Search for the cell housing the specified text and yield its (X, Y) center coordinate. 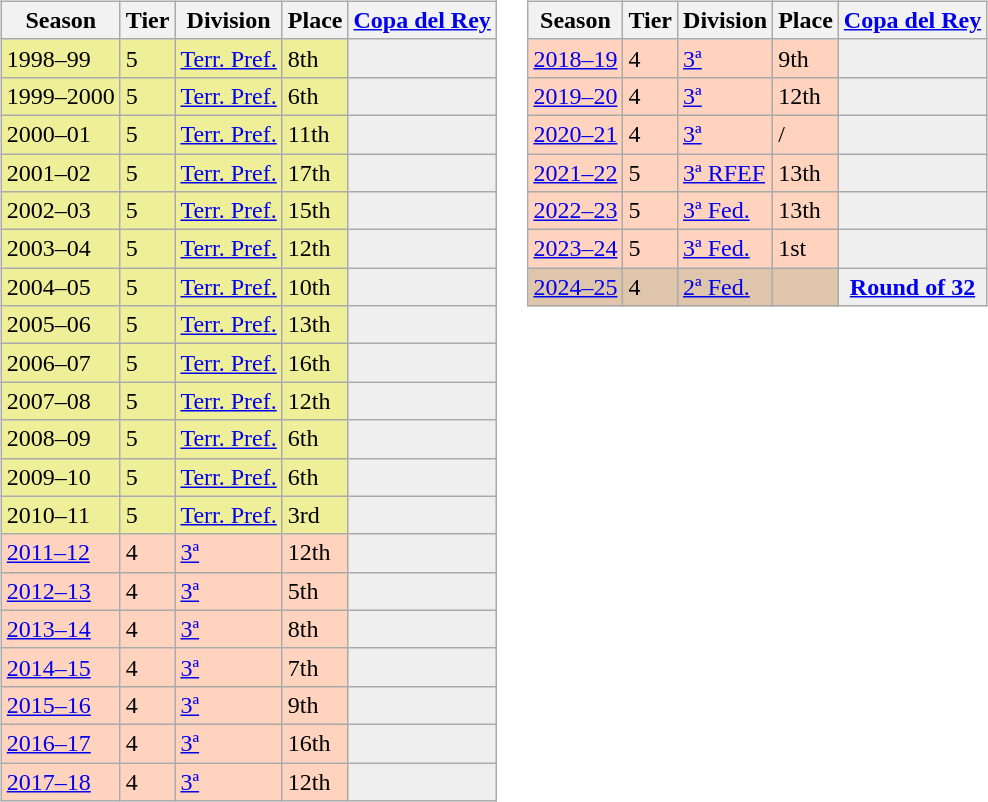
2010–11 (60, 515)
2000–01 (60, 134)
10th (315, 287)
11th (315, 134)
2004–05 (60, 287)
7th (315, 667)
15th (315, 211)
1999–2000 (60, 96)
2009–10 (60, 477)
2002–03 (60, 211)
2017–18 (60, 781)
2003–04 (60, 249)
2008–09 (60, 439)
2005–06 (60, 325)
/ (806, 134)
3rd (315, 515)
3ª RFEF (726, 173)
Round of 32 (912, 287)
2022–23 (576, 211)
2016–17 (60, 743)
2024–25 (576, 287)
2014–15 (60, 667)
2ª Fed. (726, 287)
5th (315, 591)
2011–12 (60, 553)
2020–21 (576, 134)
1st (806, 249)
2006–07 (60, 363)
17th (315, 173)
2023–24 (576, 249)
1998–99 (60, 58)
2018–19 (576, 58)
2021–22 (576, 173)
2007–08 (60, 401)
2013–14 (60, 629)
2019–20 (576, 96)
2012–13 (60, 591)
2015–16 (60, 705)
2001–02 (60, 173)
